Return the [x, y] coordinate for the center point of the cell that contains the specified text.  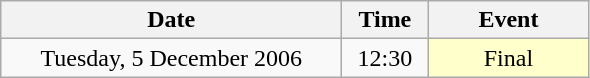
12:30 [385, 58]
Date [172, 20]
Event [508, 20]
Time [385, 20]
Final [508, 58]
Tuesday, 5 December 2006 [172, 58]
